Identify which cell holds the provided text, then report its (x, y) central coordinate. 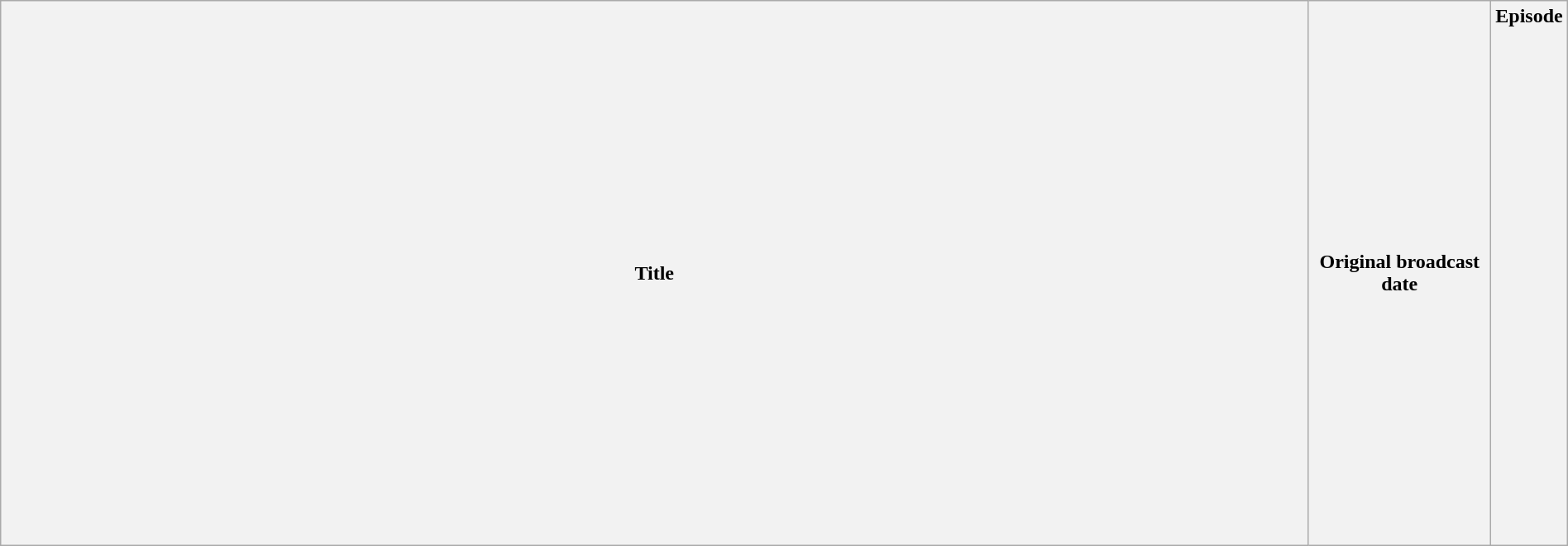
Episode (1529, 273)
Title (655, 273)
Original broadcast date (1399, 273)
